Identify which cell holds the provided text, then report its (x, y) central coordinate. 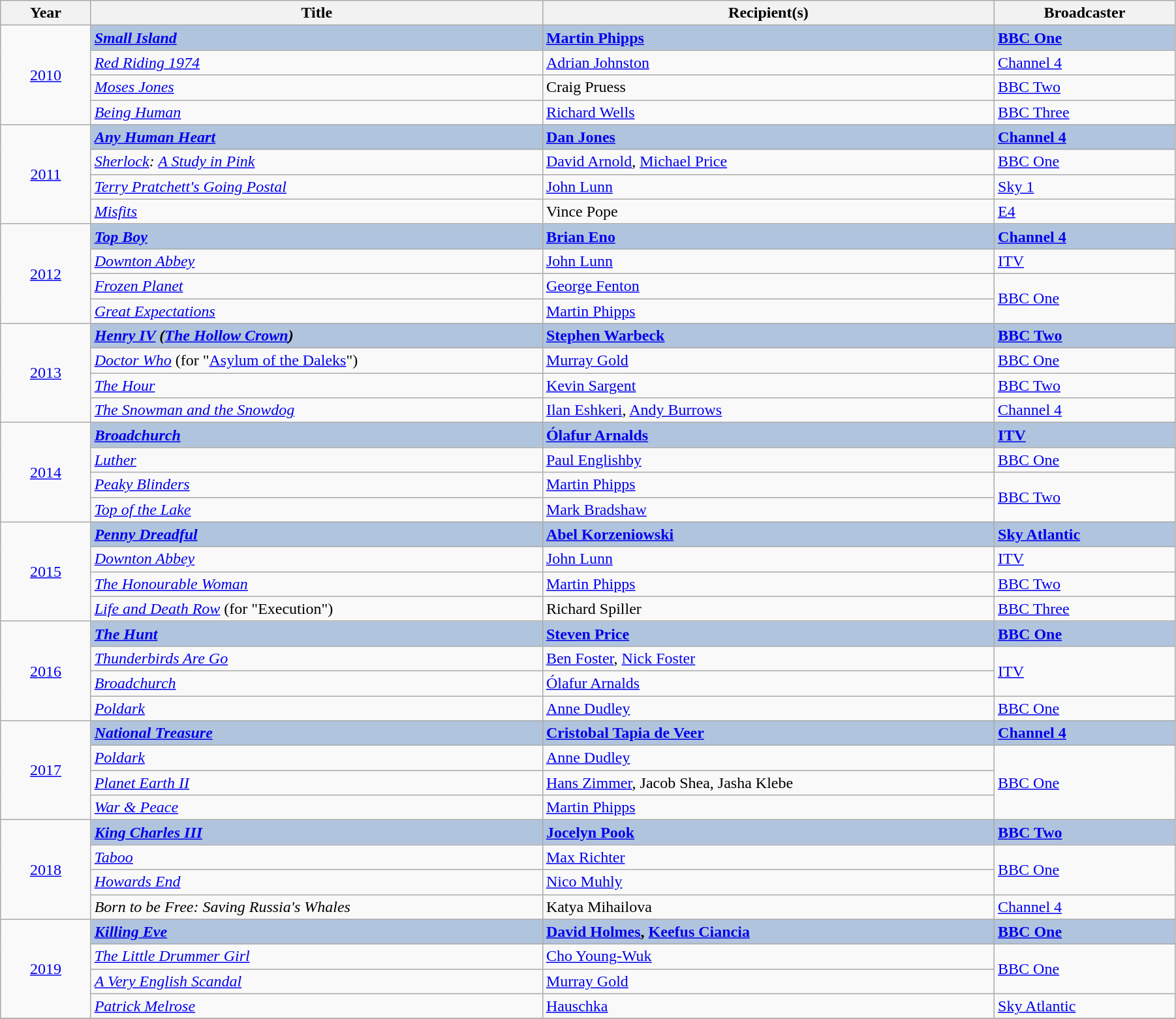
Broadcaster (1085, 13)
2016 (46, 671)
Craig Pruess (768, 87)
Ilan Eshkeri, Andy Burrows (768, 410)
Luther (317, 460)
Taboo (317, 857)
Steven Price (768, 633)
2011 (46, 174)
Vince Pope (768, 211)
Jocelyn Pook (768, 832)
War & Peace (317, 808)
Sky 1 (1085, 187)
Cristobal Tapia de Veer (768, 733)
Recipient(s) (768, 13)
George Fenton (768, 286)
Nico Muhly (768, 882)
Sherlock: A Study in Pink (317, 162)
Moses Jones (317, 87)
Misfits (317, 211)
Life and Death Row (for "Execution") (317, 609)
Top of the Lake (317, 509)
Year (46, 13)
Dan Jones (768, 137)
Top Boy (317, 236)
David Holmes, Keefus Ciancia (768, 932)
2014 (46, 472)
Cho Young-Wuk (768, 956)
Planet Earth II (317, 783)
Hauschka (768, 1006)
Ben Foster, Nick Foster (768, 658)
Red Riding 1974 (317, 63)
Katya Mihailova (768, 907)
Title (317, 13)
Peaky Blinders (317, 485)
2012 (46, 273)
Frozen Planet (317, 286)
Stephen Warbeck (768, 336)
2010 (46, 75)
2018 (46, 870)
Adrian Johnston (768, 63)
Abel Korzeniowski (768, 534)
2017 (46, 770)
Brian Eno (768, 236)
Richard Wells (768, 112)
Penny Dreadful (317, 534)
Henry IV (The Hollow Crown) (317, 336)
National Treasure (317, 733)
The Little Drummer Girl (317, 956)
2019 (46, 969)
Mark Bradshaw (768, 509)
The Snowman and the Snowdog (317, 410)
2013 (46, 373)
King Charles III (317, 832)
Kevin Sargent (768, 386)
Thunderbirds Are Go (317, 658)
Max Richter (768, 857)
E4 (1085, 211)
Any Human Heart (317, 137)
Patrick Melrose (317, 1006)
2015 (46, 571)
The Honourable Woman (317, 584)
Paul Englishby (768, 460)
Doctor Who (for "Asylum of the Daleks") (317, 361)
The Hunt (317, 633)
Great Expectations (317, 311)
Small Island (317, 38)
David Arnold, Michael Price (768, 162)
Richard Spiller (768, 609)
A Very English Scandal (317, 981)
The Hour (317, 386)
Born to be Free: Saving Russia's Whales (317, 907)
Hans Zimmer, Jacob Shea, Jasha Klebe (768, 783)
Terry Pratchett's Going Postal (317, 187)
Howards End (317, 882)
Killing Eve (317, 932)
Being Human (317, 112)
